Identify which cell holds the provided text, then report its [x, y] central coordinate. 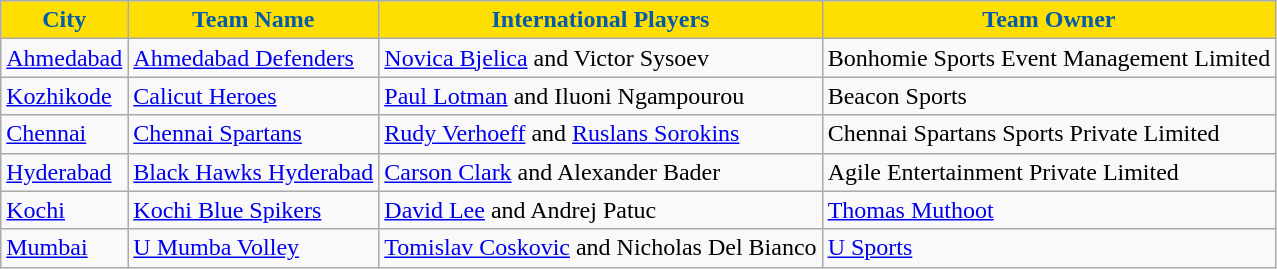
Tomislav Coskovic and Nicholas Del Bianco [600, 248]
International Players [600, 20]
Chennai Spartans Sports Private Limited [1049, 134]
Kochi Blue Spikers [254, 210]
Ahmedabad [64, 58]
Carson Clark and Alexander Bader [600, 172]
U Mumba Volley [254, 248]
Thomas Muthoot [1049, 210]
Chennai [64, 134]
Kozhikode [64, 96]
Rudy Verhoeff and Ruslans Sorokins [600, 134]
U Sports [1049, 248]
Agile Entertainment Private Limited [1049, 172]
Black Hawks Hyderabad [254, 172]
Calicut Heroes [254, 96]
Novica Bjelica and Victor Sysoev [600, 58]
Team Name [254, 20]
Beacon Sports [1049, 96]
Kochi [64, 210]
City [64, 20]
Hyderabad [64, 172]
Ahmedabad Defenders [254, 58]
David Lee and Andrej Patuc [600, 210]
Paul Lotman and Iluoni Ngampourou [600, 96]
Team Owner [1049, 20]
Mumbai [64, 248]
Chennai Spartans [254, 134]
Bonhomie Sports Event Management Limited [1049, 58]
